Return the [X, Y] coordinate for the center point of the cell that contains the specified text.  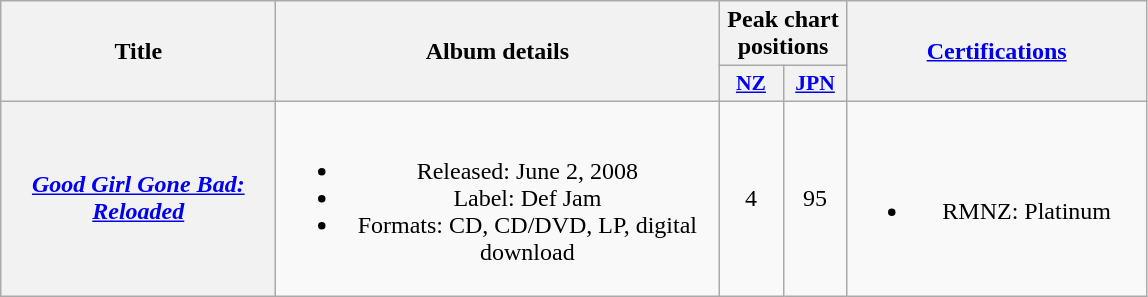
95 [815, 198]
JPN [815, 84]
Good Girl Gone Bad:Reloaded [138, 198]
Album details [498, 52]
Certifications [996, 52]
RMNZ: Platinum [996, 198]
Released: June 2, 2008Label: Def JamFormats: CD, CD/DVD, LP, digital download [498, 198]
Peak chart positions [783, 34]
Title [138, 52]
NZ [751, 84]
4 [751, 198]
